Output the (X, Y) coordinate of the center of the cell containing the given text.  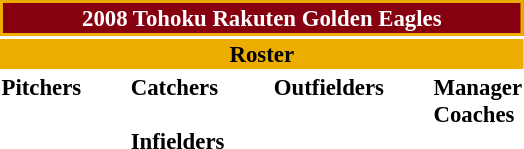
2008 Tohoku Rakuten Golden Eagles (262, 18)
Roster (262, 54)
